Provide the (X, Y) coordinate of the cell's center where the given text is located.  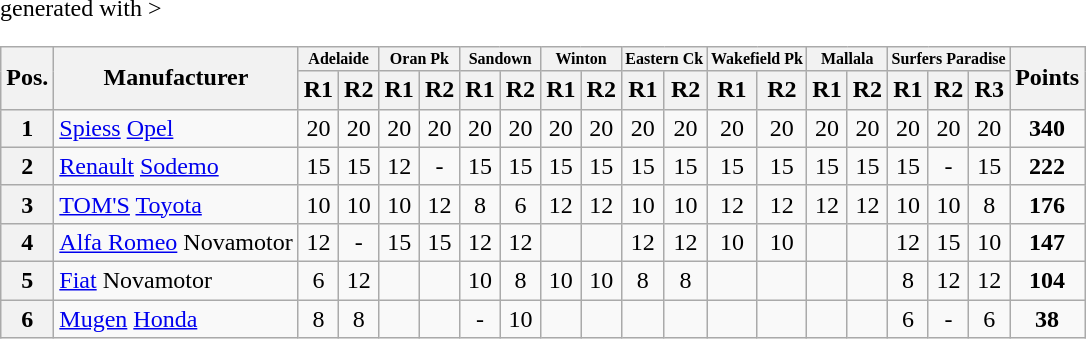
3 (28, 204)
104 (1048, 280)
Mugen Honda (176, 319)
Wakefield Pk (757, 59)
222 (1048, 166)
176 (1048, 204)
TOM'S Toyota (176, 204)
Oran Pk (420, 59)
Surfers Paradise (949, 59)
2 (28, 166)
147 (1048, 242)
Points (1048, 78)
Adelaide (338, 59)
4 (28, 242)
38 (1048, 319)
340 (1048, 128)
Winton (582, 59)
Renault Sodemo (176, 166)
Eastern Ck (664, 59)
R3 (990, 90)
Mallala (848, 59)
Fiat Novamotor (176, 280)
Pos. (28, 78)
5 (28, 280)
Spiess Opel (176, 128)
Manufacturer (176, 78)
1 (28, 128)
Alfa Romeo Novamotor (176, 242)
Sandown (500, 59)
